Identify which cell holds the provided text, then report its (X, Y) central coordinate. 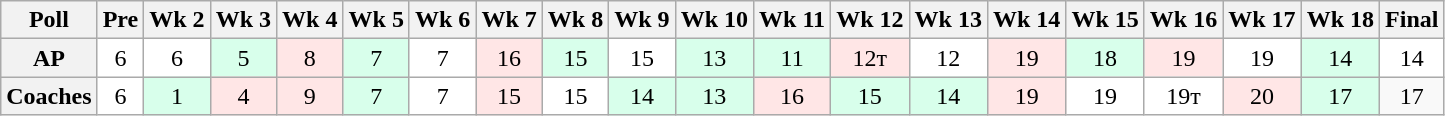
Wk 11 (792, 20)
5 (243, 58)
Wk 16 (1183, 20)
Wk 4 (310, 20)
1 (177, 96)
18 (1105, 58)
Poll (49, 20)
Wk 18 (1340, 20)
Pre (120, 20)
4 (243, 96)
Wk 3 (243, 20)
12т (870, 58)
Wk 12 (870, 20)
Wk 6 (442, 20)
8 (310, 58)
11 (792, 58)
Wk 8 (575, 20)
Wk 13 (948, 20)
Final (1412, 20)
Wk 14 (1026, 20)
19т (1183, 96)
Wk 17 (1262, 20)
20 (1262, 96)
Wk 10 (714, 20)
Coaches (49, 96)
Wk 15 (1105, 20)
Wk 5 (376, 20)
Wk 9 (642, 20)
9 (310, 96)
12 (948, 58)
Wk 2 (177, 20)
Wk 7 (509, 20)
AP (49, 58)
